Pinpoint the cell where the given text exists, returning its [X, Y] midpoint coordinate. 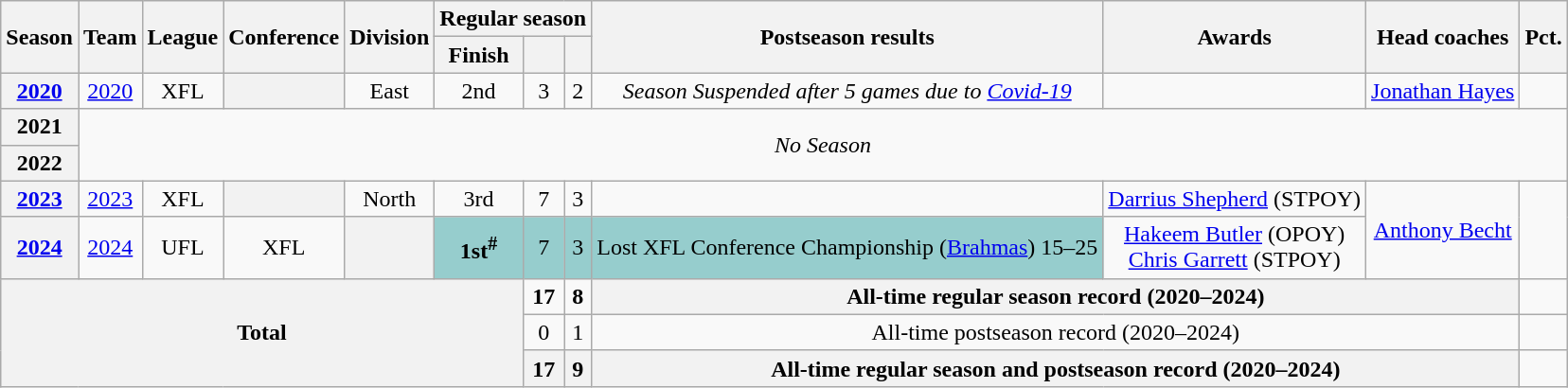
1 [578, 332]
2 [578, 91]
All-time regular season and postseason record (2020–2024) [1056, 368]
2021 [40, 127]
All-time postseason record (2020–2024) [1056, 332]
9 [578, 368]
Head coaches [1443, 37]
Darrius Shepherd (STPOY) [1235, 199]
Season [40, 37]
Anthony Becht [1443, 229]
Awards [1235, 37]
Lost XFL Conference Championship (Brahmas) 15–25 [847, 248]
0 [543, 332]
Regular season [513, 19]
2nd [479, 91]
All-time regular season record (2020–2024) [1056, 296]
Division [390, 37]
1st# [479, 248]
2022 [40, 163]
No Season [822, 145]
3rd [479, 199]
League [183, 37]
Total [262, 332]
Team [110, 37]
Conference [284, 37]
UFL [183, 248]
Season Suspended after 5 games due to Covid-19 [847, 91]
North [390, 199]
Finish [479, 55]
8 [578, 296]
East [390, 91]
Postseason results [847, 37]
Pct. [1543, 37]
Hakeem Butler (OPOY)Chris Garrett (STPOY) [1235, 248]
Jonathan Hayes [1443, 91]
